Search for the cell housing the specified text and yield its [x, y] center coordinate. 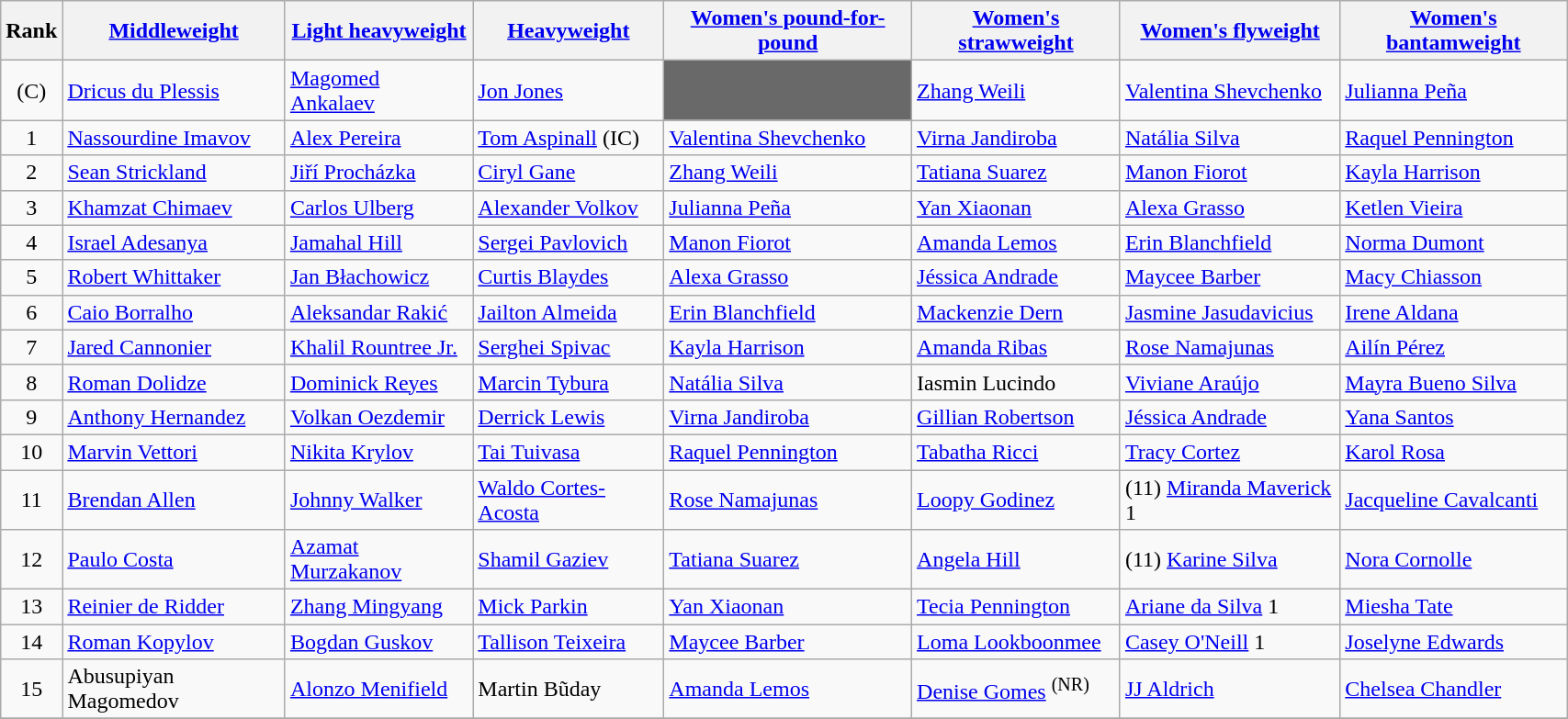
Norma Dumont [1453, 242]
Brendan Allen [175, 500]
Khamzat Chimaev [175, 208]
(11) Karine Silva [1229, 560]
Jon Jones [569, 90]
Serghei Spivac [569, 347]
Heavyweight [569, 31]
Dricus du Plessis [175, 90]
Jared Cannonier [175, 347]
Johnny Walker [378, 500]
Jacqueline Cavalcanti [1453, 500]
Loopy Godinez [1016, 500]
Tabatha Ricci [1016, 452]
Mayra Bueno Silva [1453, 382]
Middleweight [175, 31]
12 [31, 560]
Casey O'Neill 1 [1229, 642]
Angela Hill [1016, 560]
Magomed Ankalaev [378, 90]
1 [31, 138]
Nora Cornolle [1453, 560]
Anthony Hernandez [175, 417]
Alonzo Menifield [378, 689]
8 [31, 382]
Mick Parkin [569, 607]
Nassourdine Imavov [175, 138]
14 [31, 642]
Alexander Volkov [569, 208]
Tracy Cortez [1229, 452]
Bogdan Guskov [378, 642]
Derrick Lewis [569, 417]
Marcin Tybura [569, 382]
13 [31, 607]
Tai Tuivasa [569, 452]
2 [31, 173]
7 [31, 347]
6 [31, 312]
JJ Aldrich [1229, 689]
Mackenzie Dern [1016, 312]
Robert Whittaker [175, 277]
Women's pound-for-pound [788, 31]
11 [31, 500]
Waldo Cortes-Acosta [569, 500]
Dominick Reyes [378, 382]
Caio Borralho [175, 312]
Tom Aspinall (IC) [569, 138]
4 [31, 242]
15 [31, 689]
Light heavyweight [378, 31]
Joselyne Edwards [1453, 642]
Ariane da Silva 1 [1229, 607]
Miesha Tate [1453, 607]
Khalil Rountree Jr. [378, 347]
5 [31, 277]
Macy Chiasson [1453, 277]
Denise Gomes (NR) [1016, 689]
Aleksandar Rakić [378, 312]
Jamahal Hill [378, 242]
Loma Lookboonmee [1016, 642]
Viviane Araújo [1229, 382]
Yana Santos [1453, 417]
Reinier de Ridder [175, 607]
Iasmin Lucindo [1016, 382]
Marvin Vettori [175, 452]
Martin Bũday [569, 689]
Jiří Procházka [378, 173]
Shamil Gaziev [569, 560]
Rank [31, 31]
Ailín Pérez [1453, 347]
Jailton Almeida [569, 312]
Irene Aldana [1453, 312]
Roman Kopylov [175, 642]
Nikita Krylov [378, 452]
Women's flyweight [1229, 31]
Tecia Pennington [1016, 607]
Tallison Teixeira [569, 642]
Ketlen Vieira [1453, 208]
Chelsea Chandler [1453, 689]
(C) [31, 90]
Jasmine Jasudavicius [1229, 312]
Karol Rosa [1453, 452]
Women's strawweight [1016, 31]
Amanda Ribas [1016, 347]
Roman Dolidze [175, 382]
Ciryl Gane [569, 173]
Israel Adesanya [175, 242]
Volkan Oezdemir [378, 417]
Abusupiyan Magomedov [175, 689]
Alex Pereira [378, 138]
Sean Strickland [175, 173]
Azamat Murzakanov [378, 560]
Gillian Robertson [1016, 417]
9 [31, 417]
Jan Błachowicz [378, 277]
Sergei Pavlovich [569, 242]
Paulo Costa [175, 560]
10 [31, 452]
Zhang Mingyang [378, 607]
Curtis Blaydes [569, 277]
(11) Miranda Maverick 1 [1229, 500]
Women's bantamweight [1453, 31]
3 [31, 208]
Carlos Ulberg [378, 208]
